From the cell containing the given text, extract its center point as [x, y] coordinate. 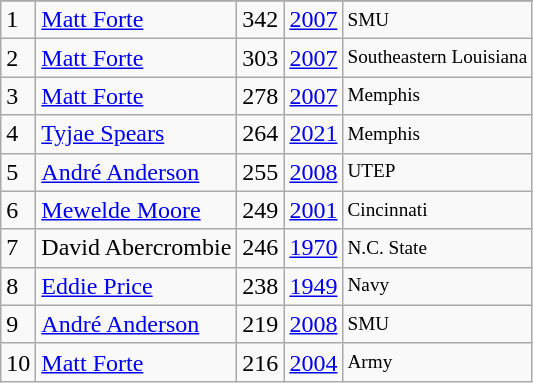
249 [260, 210]
1970 [314, 248]
216 [260, 362]
2021 [314, 134]
6 [18, 210]
2001 [314, 210]
Eddie Price [136, 286]
303 [260, 58]
238 [260, 286]
5 [18, 172]
3 [18, 96]
Southeastern Louisiana [438, 58]
Mewelde Moore [136, 210]
1949 [314, 286]
278 [260, 96]
342 [260, 20]
UTEP [438, 172]
255 [260, 172]
David Abercrombie [136, 248]
Navy [438, 286]
N.C. State [438, 248]
1 [18, 20]
10 [18, 362]
Tyjae Spears [136, 134]
246 [260, 248]
Army [438, 362]
2 [18, 58]
2004 [314, 362]
Cincinnati [438, 210]
4 [18, 134]
8 [18, 286]
264 [260, 134]
219 [260, 324]
9 [18, 324]
7 [18, 248]
